Provide the (x, y) coordinate of the cell's center where the given text is located.  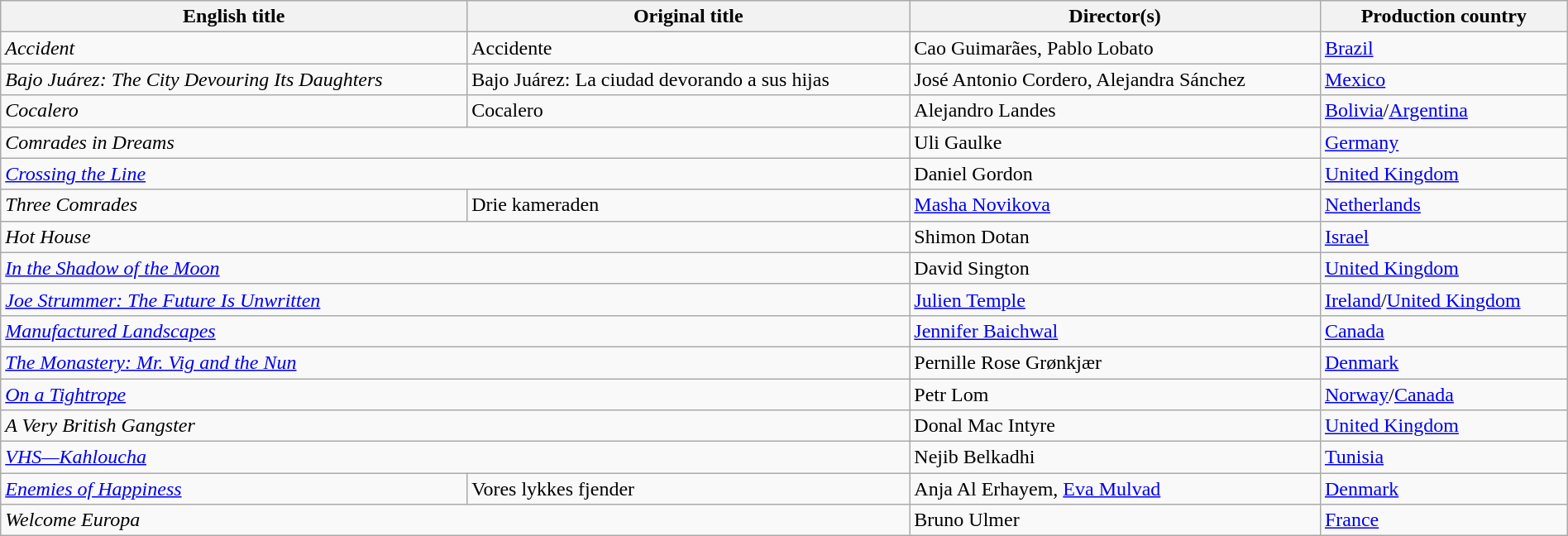
Production country (1444, 17)
A Very British Gangster (455, 426)
Joe Strummer: The Future Is Unwritten (455, 299)
VHS—Kahloucha (455, 457)
Alejandro Landes (1115, 111)
David Sington (1115, 268)
Mexico (1444, 79)
Original title (688, 17)
Bolivia/Argentina (1444, 111)
Bajo Juárez: La ciudad devorando a sus hijas (688, 79)
Enemies of Happiness (234, 489)
On a Tightrope (455, 395)
France (1444, 520)
Donal Mac Intyre (1115, 426)
Drie kameraden (688, 205)
Brazil (1444, 48)
Manufactured Landscapes (455, 331)
In the Shadow of the Moon (455, 268)
Crossing the Line (455, 174)
Petr Lom (1115, 395)
Bruno Ulmer (1115, 520)
Three Comrades (234, 205)
Canada (1444, 331)
Daniel Gordon (1115, 174)
Accident (234, 48)
Germany (1444, 142)
Anja Al Erhayem, Eva Mulvad (1115, 489)
Vores lykkes fjender (688, 489)
Cao Guimarães, Pablo Lobato (1115, 48)
Bajo Juárez: The City Devouring Its Daughters (234, 79)
Welcome Europa (455, 520)
The Monastery: Mr. Vig and the Nun (455, 362)
Uli Gaulke (1115, 142)
Ireland/United Kingdom (1444, 299)
José Antonio Cordero, Alejandra Sánchez (1115, 79)
Director(s) (1115, 17)
Norway/Canada (1444, 395)
Julien Temple (1115, 299)
Shimon Dotan (1115, 237)
Comrades in Dreams (455, 142)
Nejib Belkadhi (1115, 457)
Netherlands (1444, 205)
Jennifer Baichwal (1115, 331)
Hot House (455, 237)
Israel (1444, 237)
Accidente (688, 48)
Pernille Rose Grønkjær (1115, 362)
English title (234, 17)
Masha Novikova (1115, 205)
Tunisia (1444, 457)
